For the text-containing cell, return its midpoint in (x, y) coordinate format. 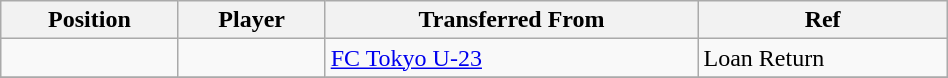
Loan Return (822, 58)
Ref (822, 20)
FC Tokyo U-23 (512, 58)
Player (252, 20)
Transferred From (512, 20)
Position (90, 20)
